Search for the cell housing the specified text and yield its (X, Y) center coordinate. 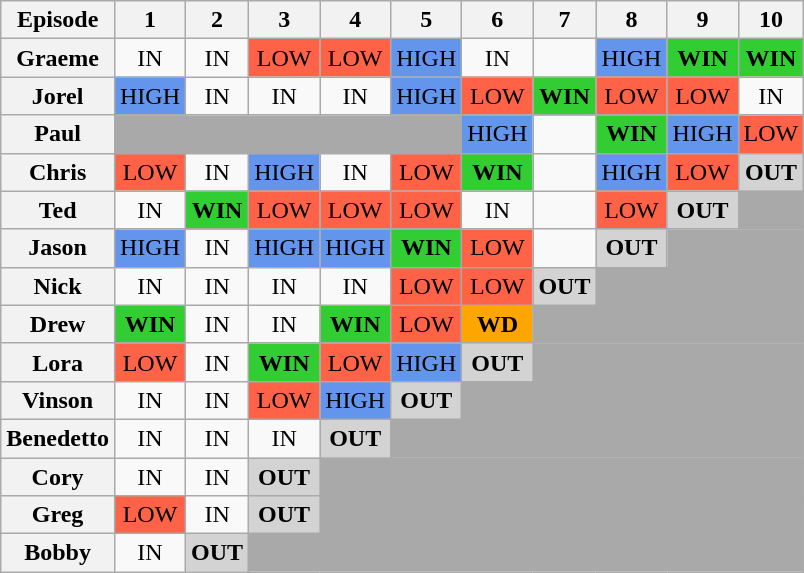
3 (284, 20)
Bobby (58, 553)
Paul (58, 134)
Nick (58, 286)
Greg (58, 515)
7 (564, 20)
Lora (58, 362)
9 (702, 20)
1 (150, 20)
Benedetto (58, 438)
Chris (58, 172)
WD (498, 324)
Jorel (58, 96)
Jason (58, 248)
Vinson (58, 400)
10 (771, 20)
8 (632, 20)
Episode (58, 20)
Ted (58, 210)
4 (356, 20)
6 (498, 20)
Cory (58, 477)
5 (426, 20)
Graeme (58, 58)
2 (218, 20)
Drew (58, 324)
